Search for the cell housing the specified text and yield its [X, Y] center coordinate. 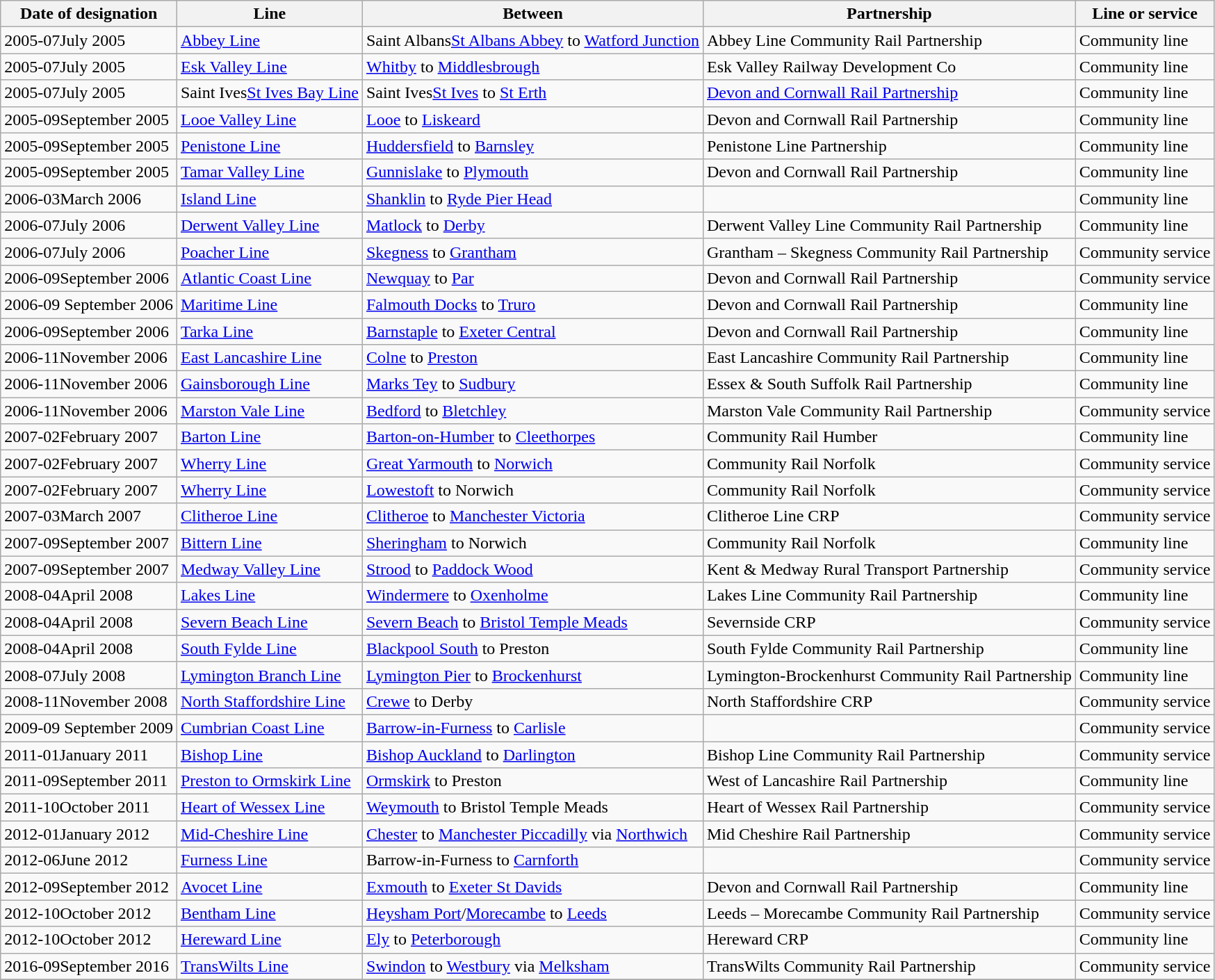
Heart of Wessex Rail Partnership [889, 808]
Huddersfield to Barnsley [532, 146]
Exmouth to Exeter St Davids [532, 887]
Windermere to Oxenholme [532, 596]
Barton Line [270, 437]
2016-09September 2016 [89, 966]
Gunnislake to Plymouth [532, 172]
Mid-Cheshire Line [270, 834]
Skegness to Grantham [532, 252]
Colne to Preston [532, 358]
Marston Vale Line [270, 411]
South Fylde Community Rail Partnership [889, 648]
Bishop Line Community Rail Partnership [889, 754]
Looe Valley Line [270, 120]
Barrow-in-Furness to Carnforth [532, 860]
Barton-on-Humber to Cleethorpes [532, 437]
2006-03March 2006 [89, 199]
Hereward Line [270, 940]
Medway Valley Line [270, 569]
Weymouth to Bristol Temple Meads [532, 808]
2008-07July 2008 [89, 675]
TransWilts Line [270, 966]
Blackpool South to Preston [532, 648]
Avocet Line [270, 887]
Cumbrian Coast Line [270, 728]
Line or service [1145, 14]
Ormskirk to Preston [532, 781]
Lymington-Brockenhurst Community Rail Partnership [889, 675]
Bedford to Bletchley [532, 411]
TransWilts Community Rail Partnership [889, 966]
Furness Line [270, 860]
Lymington Pier to Brockenhurst [532, 675]
Line [270, 14]
Great Yarmouth to Norwich [532, 464]
2011-10October 2011 [89, 808]
Whitby to Middlesbrough [532, 67]
Preston to Ormskirk Line [270, 781]
Abbey Line [270, 40]
Marston Vale Community Rail Partnership [889, 411]
Severn Beach Line [270, 622]
Esk Valley Railway Development Co [889, 67]
Lakes Line Community Rail Partnership [889, 596]
Strood to Paddock Wood [532, 569]
2006-09 September 2006 [89, 304]
Chester to Manchester Piccadilly via Northwich [532, 834]
Island Line [270, 199]
Bishop Auckland to Darlington [532, 754]
South Fylde Line [270, 648]
2011-09September 2011 [89, 781]
Lakes Line [270, 596]
Clitheroe Line [270, 516]
Tamar Valley Line [270, 172]
Derwent Valley Line Community Rail Partnership [889, 225]
Gainsborough Line [270, 384]
Barnstaple to Exeter Central [532, 332]
Saint AlbansSt Albans Abbey to Watford Junction [532, 40]
Derwent Valley Line [270, 225]
2007-03March 2007 [89, 516]
Saint IvesSt Ives Bay Line [270, 93]
North Staffordshire CRP [889, 701]
Tarka Line [270, 332]
Heysham Port/Morecambe to Leeds [532, 913]
Poacher Line [270, 252]
Falmouth Docks to Truro [532, 304]
Esk Valley Line [270, 67]
Saint IvesSt Ives to St Erth [532, 93]
Lowestoft to Norwich [532, 490]
Clitheroe Line CRP [889, 516]
2008-11November 2008 [89, 701]
Community Rail Humber [889, 437]
Essex & South Suffolk Rail Partnership [889, 384]
Crewe to Derby [532, 701]
North Staffordshire Line [270, 701]
Partnership [889, 14]
Shanklin to Ryde Pier Head [532, 199]
Ely to Peterborough [532, 940]
Date of designation [89, 14]
Abbey Line Community Rail Partnership [889, 40]
2012-09September 2012 [89, 887]
Bishop Line [270, 754]
Penistone Line [270, 146]
Clitheroe to Manchester Victoria [532, 516]
Bittern Line [270, 543]
2012-01January 2012 [89, 834]
Hereward CRP [889, 940]
Kent & Medway Rural Transport Partnership [889, 569]
West of Lancashire Rail Partnership [889, 781]
Newquay to Par [532, 278]
East Lancashire Community Rail Partnership [889, 358]
Looe to Liskeard [532, 120]
Maritime Line [270, 304]
Severn Beach to Bristol Temple Meads [532, 622]
Swindon to Westbury via Melksham [532, 966]
Marks Tey to Sudbury [532, 384]
Lymington Branch Line [270, 675]
Mid Cheshire Rail Partnership [889, 834]
Sheringham to Norwich [532, 543]
Barrow-in-Furness to Carlisle [532, 728]
Between [532, 14]
Heart of Wessex Line [270, 808]
2009-09 September 2009 [89, 728]
2012-06June 2012 [89, 860]
Leeds – Morecambe Community Rail Partnership [889, 913]
Penistone Line Partnership [889, 146]
Matlock to Derby [532, 225]
Severnside CRP [889, 622]
East Lancashire Line [270, 358]
2011-01January 2011 [89, 754]
Bentham Line [270, 913]
Atlantic Coast Line [270, 278]
Grantham – Skegness Community Rail Partnership [889, 252]
